Return [x, y] of the center of cell containing provided text 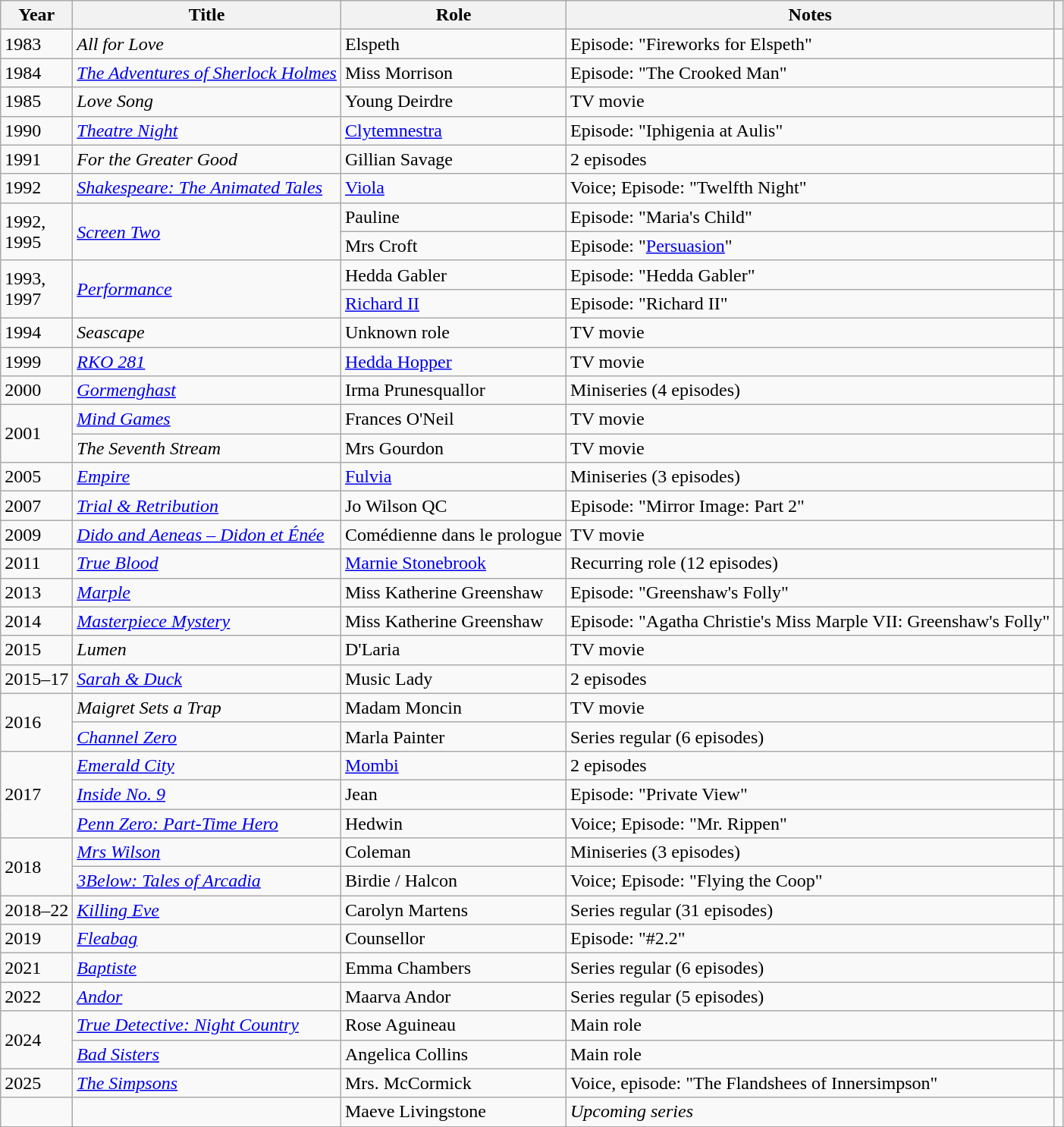
All for Love [207, 44]
2001 [36, 434]
Fulvia [454, 477]
2016 [36, 722]
True Blood [207, 563]
Angelica Collins [454, 1054]
2013 [36, 592]
Clytemnestra [454, 130]
2014 [36, 621]
2015–17 [36, 679]
2019 [36, 939]
True Detective: Night Country [207, 1025]
2007 [36, 506]
2022 [36, 997]
Emerald City [207, 765]
Episode: "The Crooked Man" [810, 73]
1992,1995 [36, 231]
Role [454, 15]
Episode: "Greenshaw's Folly" [810, 592]
Trial & Retribution [207, 506]
Gillian Savage [454, 159]
Love Song [207, 102]
Recurring role (12 episodes) [810, 563]
Episode: "Hedda Gabler" [810, 275]
The Simpsons [207, 1083]
Richard II [454, 303]
Episode: "Mirror Image: Part 2" [810, 506]
Gormenghast [207, 391]
For the Greater Good [207, 159]
Seascape [207, 332]
Irma Prunesquallor [454, 391]
Pauline [454, 217]
2017 [36, 794]
Title [207, 15]
Hedwin [454, 823]
Upcoming series [810, 1112]
Mrs. McCormick [454, 1083]
Killing Eve [207, 910]
The Adventures of Sherlock Holmes [207, 73]
Empire [207, 477]
2024 [36, 1040]
Rose Aguineau [454, 1025]
2025 [36, 1083]
Episode: "Richard II" [810, 303]
1999 [36, 362]
Mombi [454, 765]
2015 [36, 650]
Episode: "Persuasion" [810, 246]
Unknown role [454, 332]
1994 [36, 332]
1991 [36, 159]
Miniseries (4 episodes) [810, 391]
Mrs Gourdon [454, 448]
1985 [36, 102]
2018–22 [36, 910]
Miss Morrison [454, 73]
Screen Two [207, 231]
Comédienne dans le prologue [454, 535]
Bad Sisters [207, 1054]
2009 [36, 535]
Series regular (5 episodes) [810, 997]
Notes [810, 15]
1983 [36, 44]
Hedda Hopper [454, 362]
Marnie Stonebrook [454, 563]
Voice; Episode: "Twelfth Night" [810, 188]
Elspeth [454, 44]
Episode: "Agatha Christie's Miss Marple VII: Greenshaw's Folly" [810, 621]
Lumen [207, 650]
Episode: "Maria's Child" [810, 217]
Birdie / Halcon [454, 881]
2018 [36, 867]
Voice, episode: "The Flandshees of Innersimpson" [810, 1083]
Inside No. 9 [207, 794]
Music Lady [454, 679]
Shakespeare: The Animated Tales [207, 188]
2000 [36, 391]
Performance [207, 289]
Young Deirdre [454, 102]
Episode: "#2.2" [810, 939]
Fleabag [207, 939]
Maigret Sets a Trap [207, 708]
Channel Zero [207, 736]
Mrs Croft [454, 246]
Marple [207, 592]
Episode: "Fireworks for Elspeth" [810, 44]
D'Laria [454, 650]
Carolyn Martens [454, 910]
Mind Games [207, 419]
1990 [36, 130]
1993,1997 [36, 289]
2005 [36, 477]
Mrs Wilson [207, 852]
Theatre Night [207, 130]
2011 [36, 563]
RKO 281 [207, 362]
Andor [207, 997]
Jo Wilson QC [454, 506]
Emma Chambers [454, 968]
Year [36, 15]
Marla Painter [454, 736]
Episode: "Private View" [810, 794]
2021 [36, 968]
Jean [454, 794]
Penn Zero: Part-Time Hero [207, 823]
Episode: "Iphigenia at Aulis" [810, 130]
Madam Moncin [454, 708]
Series regular (31 episodes) [810, 910]
The Seventh Stream [207, 448]
Baptiste [207, 968]
Frances O'Neil [454, 419]
Sarah & Duck [207, 679]
Coleman [454, 852]
Dido and Aeneas – Didon et Énée [207, 535]
Voice; Episode: "Mr. Rippen" [810, 823]
Voice; Episode: "Flying the Coop" [810, 881]
Maarva Andor [454, 997]
3Below: Tales of Arcadia [207, 881]
Viola [454, 188]
Counsellor [454, 939]
Masterpiece Mystery [207, 621]
1984 [36, 73]
1992 [36, 188]
Hedda Gabler [454, 275]
Maeve Livingstone [454, 1112]
